Pinpoint the cell where the given text exists, returning its [X, Y] midpoint coordinate. 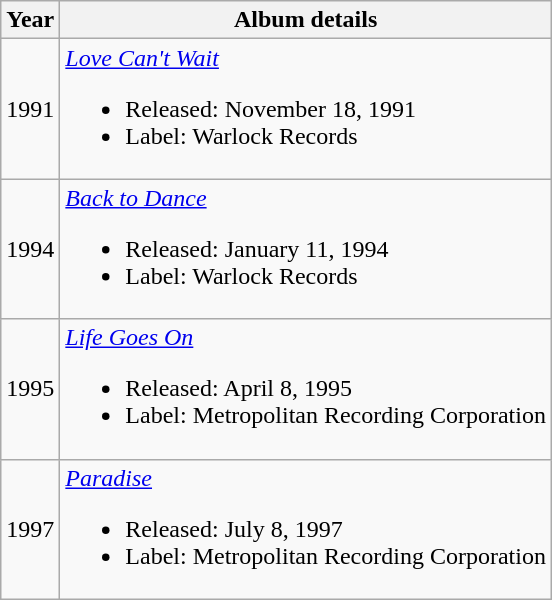
Love Can't WaitReleased: November 18, 1991Label: Warlock Records [306, 109]
Back to DanceReleased: January 11, 1994Label: Warlock Records [306, 249]
1997 [30, 529]
1995 [30, 389]
ParadiseReleased: July 8, 1997Label: Metropolitan Recording Corporation [306, 529]
Year [30, 20]
1994 [30, 249]
Album details [306, 20]
1991 [30, 109]
Life Goes OnReleased: April 8, 1995Label: Metropolitan Recording Corporation [306, 389]
